Determine the [x, y] coordinate at the center of the cell enclosing the given text.  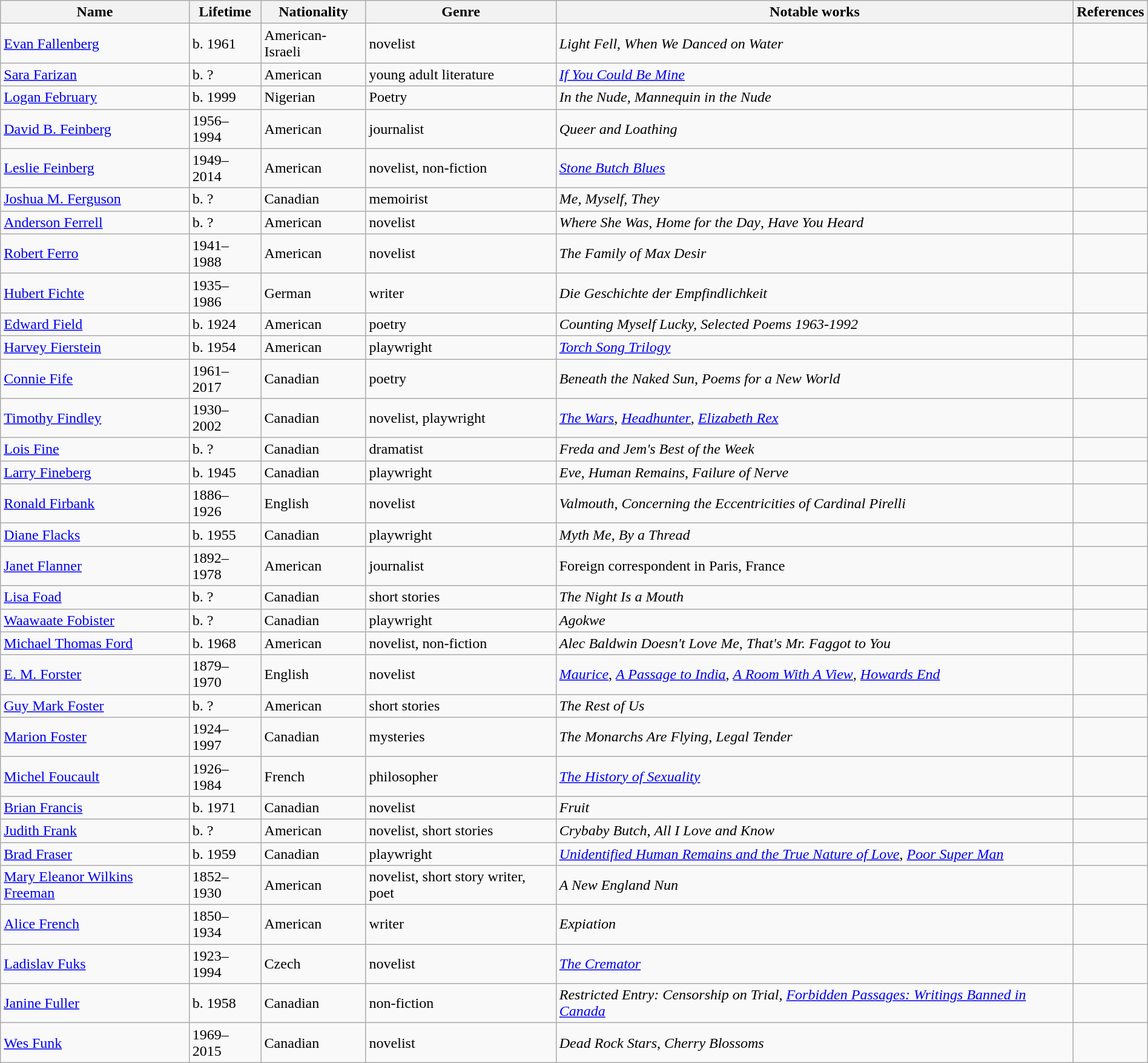
Brian Francis [95, 807]
1926–1984 [225, 777]
Valmouth, Concerning the Eccentricities of Cardinal Pirelli [814, 504]
Nigerian [314, 98]
Mary Eleanor Wilkins Freeman [95, 886]
A New England Nun [814, 886]
Larry Fineberg [95, 472]
Name [95, 12]
The Wars, Headhunter, Elizabeth Rex [814, 418]
non-fiction [461, 1003]
Leslie Feinberg [95, 168]
Ladislav Fuks [95, 964]
b. 1959 [225, 853]
Janine Fuller [95, 1003]
b. 1968 [225, 643]
Sara Farizan [95, 75]
novelist, short stories [461, 830]
Judith Frank [95, 830]
novelist, playwright [461, 418]
Unidentified Human Remains and the True Nature of Love, Poor Super Man [814, 853]
Hubert Fichte [95, 293]
Dead Rock Stars, Cherry Blossoms [814, 1043]
Lisa Foad [95, 597]
Die Geschichte der Empfindlichkeit [814, 293]
Notable works [814, 12]
b. 1945 [225, 472]
b. 1924 [225, 324]
French [314, 777]
Genre [461, 12]
young adult literature [461, 75]
Foreign correspondent in Paris, France [814, 566]
1892–1978 [225, 566]
If You Could Be Mine [814, 75]
Connie Fife [95, 378]
Agokwe [814, 620]
Beneath the Naked Sun, Poems for a New World [814, 378]
1930–2002 [225, 418]
Where She Was, Home for the Day, Have You Heard [814, 222]
b. 1954 [225, 347]
Light Fell, When We Danced on Water [814, 44]
Harvey Fierstein [95, 347]
Expiation [814, 924]
The History of Sexuality [814, 777]
Marion Foster [95, 737]
Czech [314, 964]
Timothy Findley [95, 418]
Lifetime [225, 12]
Eve, Human Remains, Failure of Nerve [814, 472]
Alice French [95, 924]
dramatist [461, 449]
Myth Me, By a Thread [814, 535]
The Night Is a Mouth [814, 597]
memoirist [461, 199]
b. 1958 [225, 1003]
American-Israeli [314, 44]
1924–1997 [225, 737]
1956–1994 [225, 128]
Logan February [95, 98]
Waawaate Fobister [95, 620]
1923–1994 [225, 964]
Restricted Entry: Censorship on Trial, Forbidden Passages: Writings Banned in Canada [814, 1003]
Wes Funk [95, 1043]
b. 1999 [225, 98]
1886–1926 [225, 504]
Counting Myself Lucky, Selected Poems 1963-1992 [814, 324]
Michael Thomas Ford [95, 643]
Evan Fallenberg [95, 44]
b. 1961 [225, 44]
novelist, short story writer, poet [461, 886]
Maurice, A Passage to India, A Room With A View, Howards End [814, 675]
Robert Ferro [95, 253]
b. 1955 [225, 535]
Poetry [461, 98]
Fruit [814, 807]
1941–1988 [225, 253]
The Cremator [814, 964]
1935–1986 [225, 293]
Janet Flanner [95, 566]
1961–2017 [225, 378]
b. 1971 [225, 807]
philosopher [461, 777]
Freda and Jem's Best of the Week [814, 449]
Ronald Firbank [95, 504]
E. M. Forster [95, 675]
The Family of Max Desir [814, 253]
David B. Feinberg [95, 128]
Nationality [314, 12]
Diane Flacks [95, 535]
1879–1970 [225, 675]
1969–2015 [225, 1043]
1850–1934 [225, 924]
Michel Foucault [95, 777]
Me, Myself, They [814, 199]
German [314, 293]
The Monarchs Are Flying, Legal Tender [814, 737]
Edward Field [95, 324]
Torch Song Trilogy [814, 347]
1949–2014 [225, 168]
Joshua M. Ferguson [95, 199]
mysteries [461, 737]
Anderson Ferrell [95, 222]
Lois Fine [95, 449]
The Rest of Us [814, 706]
Queer and Loathing [814, 128]
Alec Baldwin Doesn't Love Me, That's Mr. Faggot to You [814, 643]
In the Nude, Mannequin in the Nude [814, 98]
Stone Butch Blues [814, 168]
Crybaby Butch, All I Love and Know [814, 830]
Guy Mark Foster [95, 706]
Brad Fraser [95, 853]
References [1110, 12]
1852–1930 [225, 886]
